Determine the [X, Y] coordinate at the center of the cell enclosing the given text.  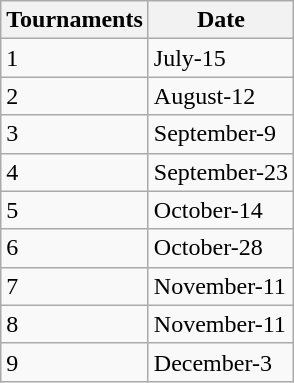
8 [75, 324]
3 [75, 134]
July-15 [220, 58]
August-12 [220, 96]
October-28 [220, 248]
6 [75, 248]
5 [75, 210]
October-14 [220, 210]
September-23 [220, 172]
4 [75, 172]
9 [75, 362]
Date [220, 20]
7 [75, 286]
Tournaments [75, 20]
1 [75, 58]
December-3 [220, 362]
2 [75, 96]
September-9 [220, 134]
